Find where the given text appears and provide that cell's center as (x, y) coordinate. 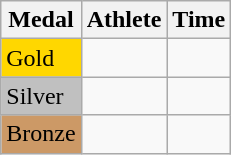
Gold (41, 58)
Athlete (124, 20)
Silver (41, 96)
Bronze (41, 134)
Medal (41, 20)
Time (199, 20)
